From the cell containing the given text, extract its center point as [X, Y] coordinate. 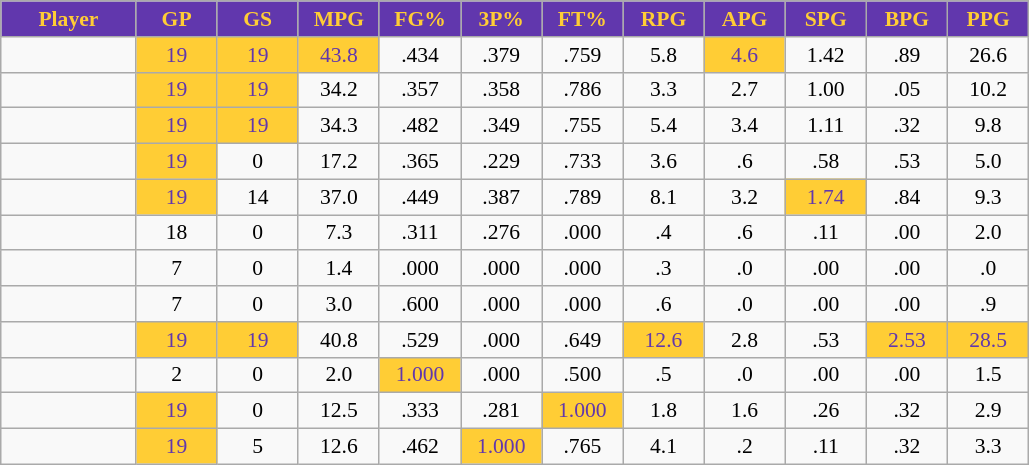
28.5 [988, 340]
1.42 [826, 55]
1.5 [988, 375]
.276 [502, 233]
GP [176, 19]
.3 [664, 269]
2.7 [744, 90]
.84 [906, 197]
8.1 [664, 197]
17.2 [338, 162]
PPG [988, 19]
.462 [420, 447]
.449 [420, 197]
2.8 [744, 340]
1.00 [826, 90]
.26 [826, 411]
12.5 [338, 411]
.281 [502, 411]
1.6 [744, 411]
SPG [826, 19]
4.6 [744, 55]
.379 [502, 55]
.482 [420, 126]
2.9 [988, 411]
4.1 [664, 447]
9.8 [988, 126]
.05 [906, 90]
1.74 [826, 197]
.58 [826, 162]
.786 [582, 90]
.2 [744, 447]
.733 [582, 162]
9.3 [988, 197]
5 [258, 447]
14 [258, 197]
40.8 [338, 340]
RPG [664, 19]
.649 [582, 340]
.9 [988, 304]
3.2 [744, 197]
.600 [420, 304]
2 [176, 375]
10.2 [988, 90]
1.4 [338, 269]
MPG [338, 19]
BPG [906, 19]
.789 [582, 197]
34.2 [338, 90]
.311 [420, 233]
1.11 [826, 126]
7.3 [338, 233]
.434 [420, 55]
GS [258, 19]
.89 [906, 55]
.333 [420, 411]
.365 [420, 162]
3P% [502, 19]
34.3 [338, 126]
3.0 [338, 304]
.529 [420, 340]
43.8 [338, 55]
1.8 [664, 411]
37.0 [338, 197]
5.8 [664, 55]
26.6 [988, 55]
18 [176, 233]
FT% [582, 19]
.759 [582, 55]
.349 [502, 126]
Player [68, 19]
.755 [582, 126]
.357 [420, 90]
.387 [502, 197]
.4 [664, 233]
5.4 [664, 126]
.765 [582, 447]
5.0 [988, 162]
.229 [502, 162]
3.4 [744, 126]
.5 [664, 375]
APG [744, 19]
FG% [420, 19]
3.6 [664, 162]
2.53 [906, 340]
.500 [582, 375]
.358 [502, 90]
